Return (x, y) of the center of cell containing provided text 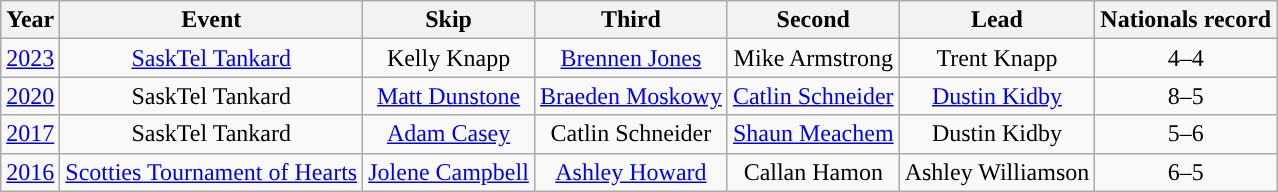
5–6 (1186, 134)
6–5 (1186, 172)
2020 (30, 96)
Event (212, 20)
Ashley Williamson (997, 172)
Third (630, 20)
Skip (449, 20)
Ashley Howard (630, 172)
Year (30, 20)
Lead (997, 20)
Brennen Jones (630, 58)
Mike Armstrong (813, 58)
Shaun Meachem (813, 134)
Trent Knapp (997, 58)
2016 (30, 172)
2017 (30, 134)
Adam Casey (449, 134)
Scotties Tournament of Hearts (212, 172)
Nationals record (1186, 20)
Kelly Knapp (449, 58)
2023 (30, 58)
Second (813, 20)
Braeden Moskowy (630, 96)
Matt Dunstone (449, 96)
Callan Hamon (813, 172)
Jolene Campbell (449, 172)
4–4 (1186, 58)
8–5 (1186, 96)
